Pinpoint the cell where the given text exists, returning its [X, Y] midpoint coordinate. 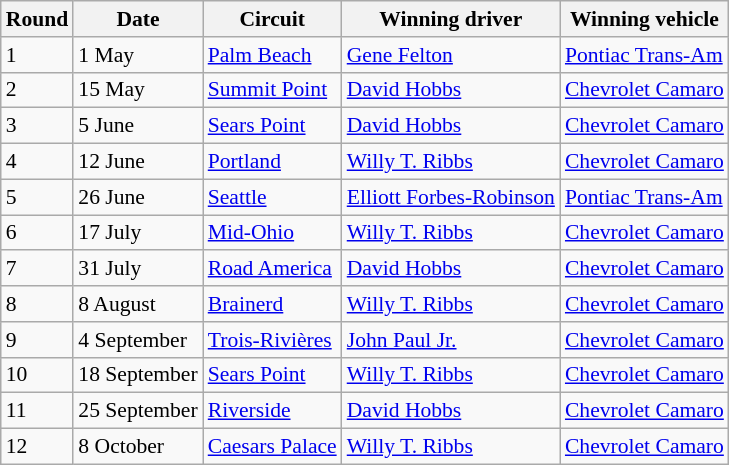
18 September [138, 375]
31 July [138, 269]
5 [38, 197]
11 [38, 411]
5 June [138, 126]
10 [38, 375]
1 May [138, 55]
Riverside [272, 411]
Summit Point [272, 90]
Seattle [272, 197]
12 June [138, 162]
Caesars Palace [272, 447]
Brainerd [272, 304]
1 [38, 55]
Circuit [272, 19]
25 September [138, 411]
Mid-Ohio [272, 233]
4 [38, 162]
7 [38, 269]
Elliott Forbes-Robinson [451, 197]
Road America [272, 269]
4 September [138, 340]
12 [38, 447]
26 June [138, 197]
8 [38, 304]
9 [38, 340]
8 August [138, 304]
Round [38, 19]
2 [38, 90]
15 May [138, 90]
Winning vehicle [644, 19]
Date [138, 19]
6 [38, 233]
Winning driver [451, 19]
Palm Beach [272, 55]
17 July [138, 233]
3 [38, 126]
Gene Felton [451, 55]
8 October [138, 447]
Portland [272, 162]
Trois-Rivières [272, 340]
John Paul Jr. [451, 340]
